Determine the [x, y] coordinate at the center of the cell enclosing the given text.  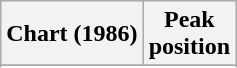
Chart (1986) [72, 34]
Peakposition [189, 34]
